Locate the cell with the specified text and output its (X, Y) center coordinate. 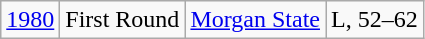
Morgan State (256, 20)
1980 (30, 20)
L, 52–62 (375, 20)
First Round (122, 20)
